Identify which cell holds the provided text, then report its [x, y] central coordinate. 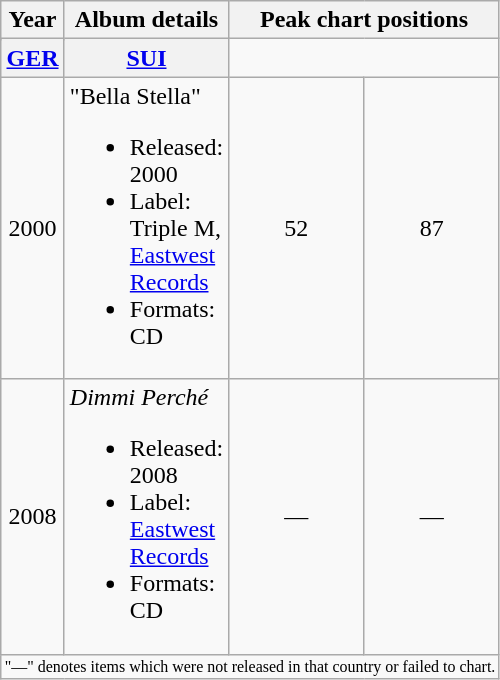
Year [33, 20]
"—" denotes items which were not released in that country or failed to chart. [250, 666]
Dimmi PerchéReleased: 2008Label: Eastwest Records Formats: CD [146, 516]
2000 [33, 228]
Album details [146, 20]
"Bella Stella"Released: 2000Label: Triple M, Eastwest Records Formats: CD [146, 228]
2008 [33, 516]
52 [296, 228]
Peak chart positions [364, 20]
GER [33, 58]
SUI [146, 58]
87 [432, 228]
